Pinpoint the cell where the given text exists, returning its [x, y] midpoint coordinate. 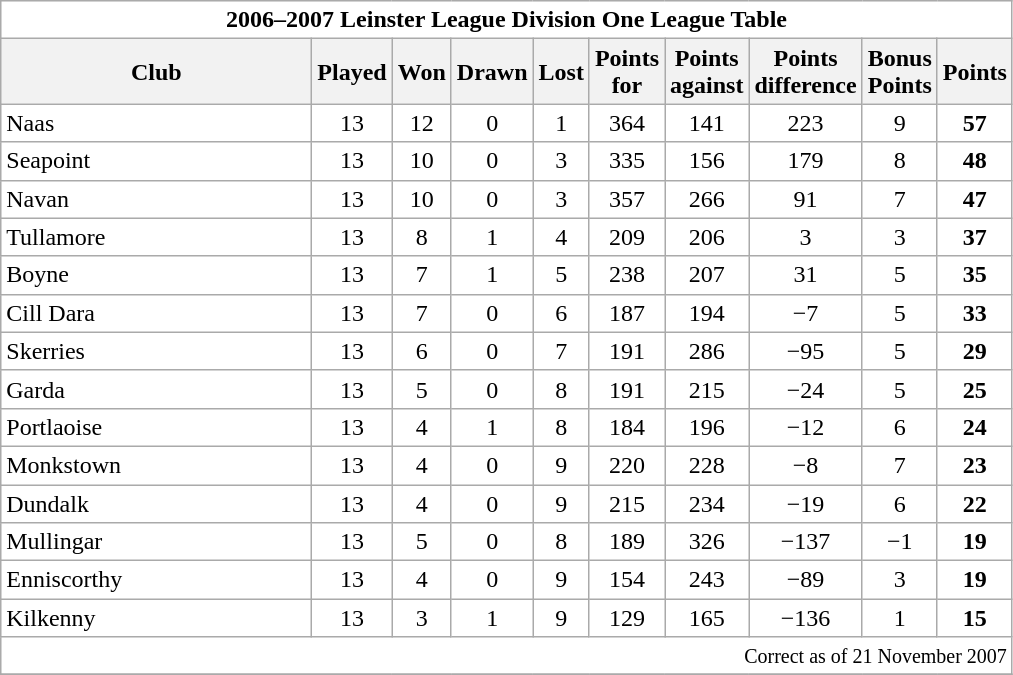
179 [806, 161]
Skerries [156, 351]
Boyne [156, 275]
Mullingar [156, 542]
Dundalk [156, 503]
Tullamore [156, 237]
91 [806, 199]
189 [626, 542]
Points against [706, 72]
Lost [561, 72]
Enniscorthy [156, 580]
Seapoint [156, 161]
33 [974, 313]
156 [706, 161]
Bonus Points [900, 72]
Points [974, 72]
Drawn [492, 72]
Won [422, 72]
Garda [156, 389]
−19 [806, 503]
165 [706, 618]
24 [974, 427]
35 [974, 275]
207 [706, 275]
−12 [806, 427]
184 [626, 427]
15 [974, 618]
238 [626, 275]
196 [706, 427]
−8 [806, 465]
223 [806, 123]
357 [626, 199]
154 [626, 580]
29 [974, 351]
37 [974, 237]
22 [974, 503]
23 [974, 465]
364 [626, 123]
−89 [806, 580]
−137 [806, 542]
47 [974, 199]
31 [806, 275]
266 [706, 199]
326 [706, 542]
129 [626, 618]
243 [706, 580]
Cill Dara [156, 313]
286 [706, 351]
209 [626, 237]
Points for [626, 72]
48 [974, 161]
Navan [156, 199]
194 [706, 313]
Points difference [806, 72]
−95 [806, 351]
Club [156, 72]
Portlaoise [156, 427]
−136 [806, 618]
−24 [806, 389]
2006–2007 Leinster League Division One League Table [507, 20]
234 [706, 503]
Naas [156, 123]
228 [706, 465]
141 [706, 123]
12 [422, 123]
−7 [806, 313]
57 [974, 123]
Monkstown [156, 465]
Kilkenny [156, 618]
Correct as of 21 November 2007 [507, 656]
206 [706, 237]
220 [626, 465]
Played [352, 72]
335 [626, 161]
187 [626, 313]
−1 [900, 542]
25 [974, 389]
